Return the (X, Y) coordinate for the center point of the cell that contains the specified text.  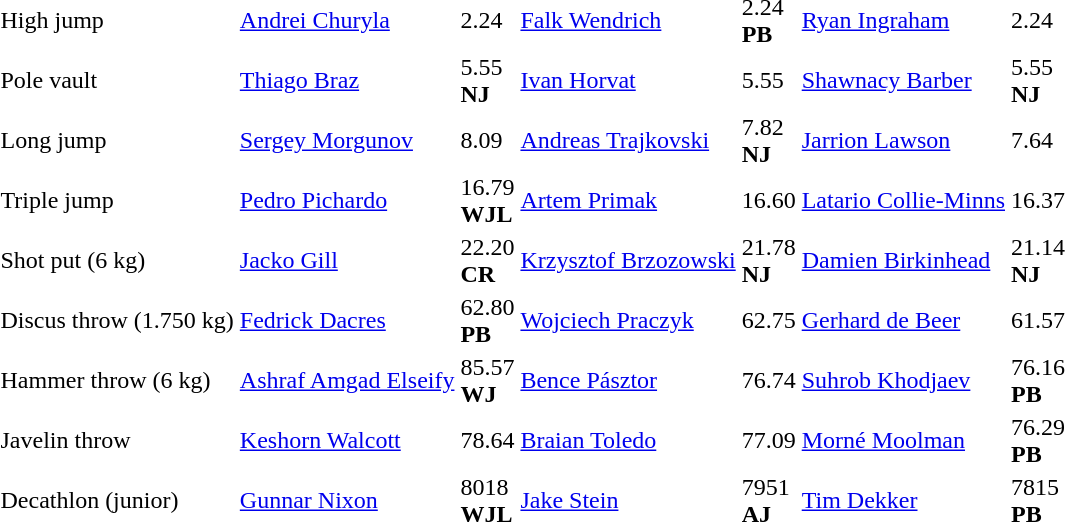
Damien Birkinhead (903, 260)
8.09 (488, 140)
Artem Primak (628, 200)
76.74 (768, 380)
Ashraf Amgad Elseify (347, 380)
5.55 (768, 80)
Ivan Horvat (628, 80)
Gerhard de Beer (903, 320)
Sergey Morgunov (347, 140)
Latario Collie-Minns (903, 200)
Shawnacy Barber (903, 80)
Jacko Gill (347, 260)
Krzysztof Brzozowski (628, 260)
7.82 NJ (768, 140)
22.20 CR (488, 260)
16.79 WJL (488, 200)
16.60 (768, 200)
Keshorn Walcott (347, 440)
78.64 (488, 440)
62.75 (768, 320)
Pedro Pichardo (347, 200)
5.55 NJ (488, 80)
Suhrob Khodjaev (903, 380)
Morné Moolman (903, 440)
62.80 PB (488, 320)
85.57 WJ (488, 380)
Braian Toledo (628, 440)
77.09 (768, 440)
Fedrick Dacres (347, 320)
21.78 NJ (768, 260)
Thiago Braz (347, 80)
Wojciech Praczyk (628, 320)
Jarrion Lawson (903, 140)
Bence Pásztor (628, 380)
Andreas Trajkovski (628, 140)
